Locate the cell with the specified text and output its (X, Y) center coordinate. 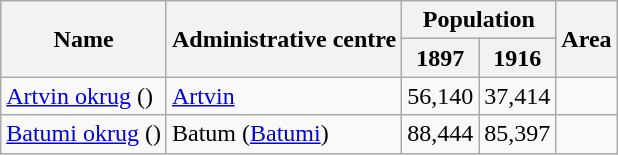
85,397 (518, 134)
Batumi okrug () (84, 134)
88,444 (440, 134)
56,140 (440, 96)
Name (84, 39)
Area (586, 39)
1897 (440, 58)
Population (479, 20)
37,414 (518, 96)
Artvin (284, 96)
1916 (518, 58)
Artvin okrug () (84, 96)
Administrative centre (284, 39)
Batum (Batumi) (284, 134)
